Determine the (X, Y) coordinate at the center of the cell enclosing the given text.  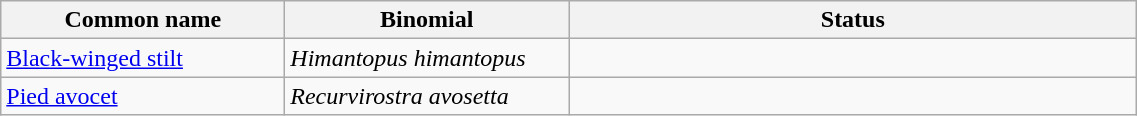
Status (853, 20)
Common name (143, 20)
Binomial (427, 20)
Himantopus himantopus (427, 58)
Pied avocet (143, 96)
Black-winged stilt (143, 58)
Recurvirostra avosetta (427, 96)
